Detect which cell encompasses the target text, then output its (X, Y) center coordinate. 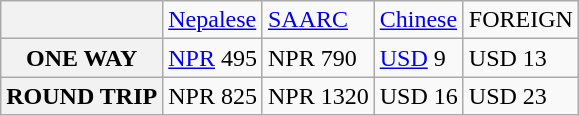
Nepalese (213, 20)
NPR 825 (213, 96)
ONE WAY (82, 58)
Chinese (418, 20)
USD 9 (418, 58)
NPR 1320 (318, 96)
USD 23 (520, 96)
ROUND TRIP (82, 96)
FOREIGN (520, 20)
SAARC (318, 20)
USD 16 (418, 96)
NPR 495 (213, 58)
USD 13 (520, 58)
NPR 790 (318, 58)
